Pinpoint the cell where the given text exists, returning its (X, Y) midpoint coordinate. 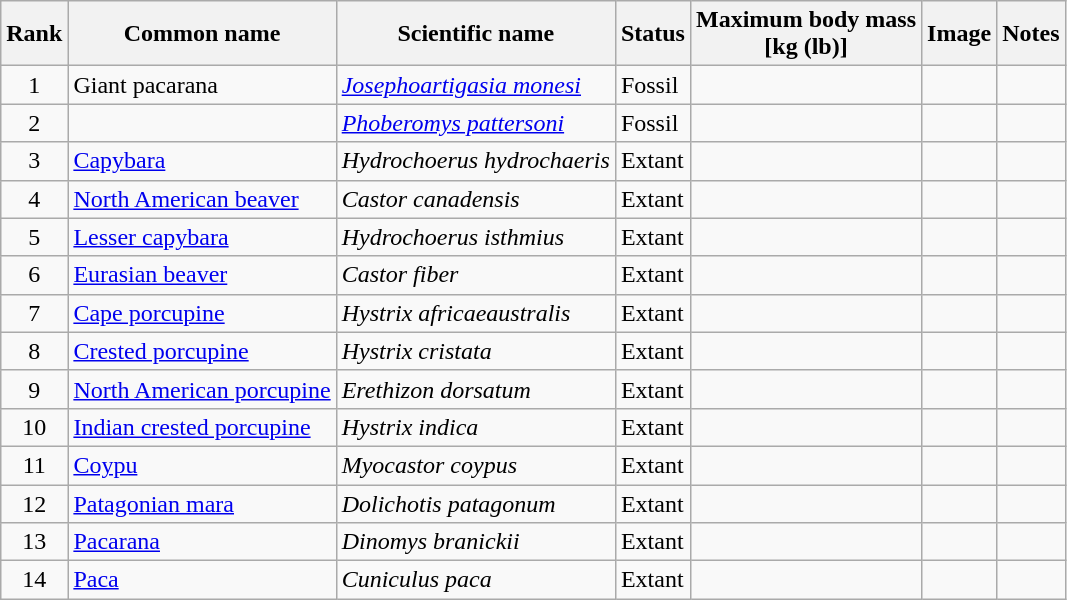
Notes (1031, 34)
Cuniculus paca (476, 580)
10 (34, 427)
Hydrochoerus hydrochaeris (476, 161)
11 (34, 465)
1 (34, 85)
4 (34, 199)
Indian crested porcupine (202, 427)
Patagonian mara (202, 503)
Eurasian beaver (202, 275)
Myocastor coypus (476, 465)
Capybara (202, 161)
Hydrochoerus isthmius (476, 237)
Cape porcupine (202, 313)
Castor canadensis (476, 199)
13 (34, 542)
Lesser capybara (202, 237)
Rank (34, 34)
Paca (202, 580)
Image (960, 34)
Dinomys branickii (476, 542)
Dolichotis patagonum (476, 503)
Phoberomys pattersoni (476, 123)
6 (34, 275)
5 (34, 237)
Common name (202, 34)
Pacarana (202, 542)
7 (34, 313)
Hystrix africaeaustralis (476, 313)
Scientific name (476, 34)
Maximum body mass[kg (lb)] (806, 34)
North American porcupine (202, 389)
8 (34, 351)
Status (652, 34)
2 (34, 123)
North American beaver (202, 199)
14 (34, 580)
Crested porcupine (202, 351)
Coypu (202, 465)
Giant pacarana (202, 85)
Hystrix indica (476, 427)
Josephoartigasia monesi (476, 85)
12 (34, 503)
Hystrix cristata (476, 351)
Erethizon dorsatum (476, 389)
Castor fiber (476, 275)
3 (34, 161)
9 (34, 389)
